Capture the cell that displays the provided text and extract its (x, y) central coordinate. 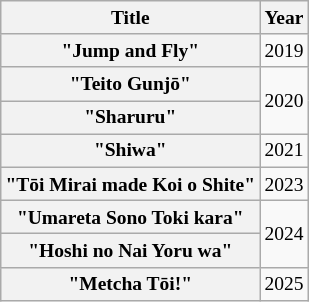
Title (130, 18)
Year (284, 18)
"Hoshi no Nai Yoru wa" (130, 250)
"Shiwa" (130, 150)
2025 (284, 284)
"Metcha Tōi!" (130, 284)
"Teito Gunjō" (130, 84)
"Jump and Fly" (130, 50)
2019 (284, 50)
2024 (284, 234)
"Umareta Sono Toki kara" (130, 216)
"Sharuru" (130, 118)
"Tōi Mirai made Koi o Shite" (130, 184)
2023 (284, 184)
2021 (284, 150)
2020 (284, 100)
